Return [x, y] of the center of cell containing provided text 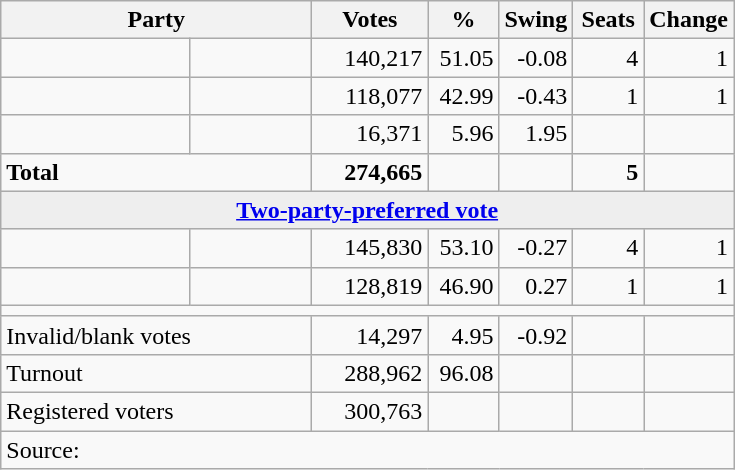
128,819 [370, 286]
14,297 [370, 335]
Turnout [156, 373]
118,077 [370, 96]
4.95 [464, 335]
140,217 [370, 58]
Swing [536, 20]
Change [689, 20]
274,665 [370, 172]
-0.43 [536, 96]
16,371 [370, 134]
Two-party-preferred vote [368, 210]
% [464, 20]
300,763 [370, 411]
-0.92 [536, 335]
288,962 [370, 373]
0.27 [536, 286]
5.96 [464, 134]
5 [608, 172]
Invalid/blank votes [156, 335]
-0.27 [536, 248]
42.99 [464, 96]
Seats [608, 20]
Total [156, 172]
145,830 [370, 248]
Votes [370, 20]
-0.08 [536, 58]
46.90 [464, 286]
53.10 [464, 248]
1.95 [536, 134]
Registered voters [156, 411]
96.08 [464, 373]
Source: [368, 449]
51.05 [464, 58]
Party [156, 20]
